Identify which cell holds the provided text, then report its [X, Y] central coordinate. 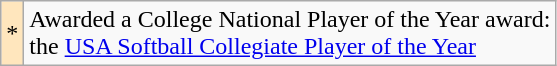
Awarded a College National Player of the Year award: the USA Softball Collegiate Player of the Year [290, 34]
* [12, 34]
